Output the (x, y) coordinate of the center of the cell containing the given text.  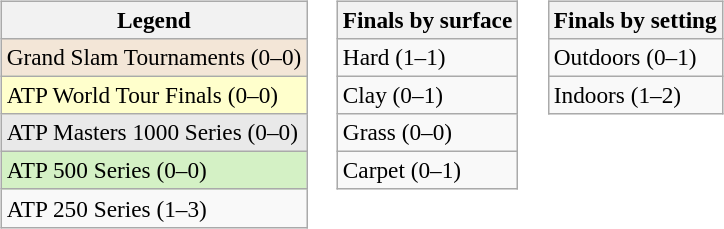
ATP Masters 1000 Series (0–0) (154, 133)
Grand Slam Tournaments (0–0) (154, 57)
Outdoors (0–1) (635, 57)
Clay (0–1) (427, 95)
Carpet (0–1) (427, 171)
ATP 500 Series (0–0) (154, 171)
Indoors (1–2) (635, 95)
Finals by surface (427, 20)
ATP 250 Series (1–3) (154, 208)
Grass (0–0) (427, 133)
Legend (154, 20)
Finals by setting (635, 20)
Hard (1–1) (427, 57)
ATP World Tour Finals (0–0) (154, 95)
